Locate the cell with the specified text and output its (X, Y) center coordinate. 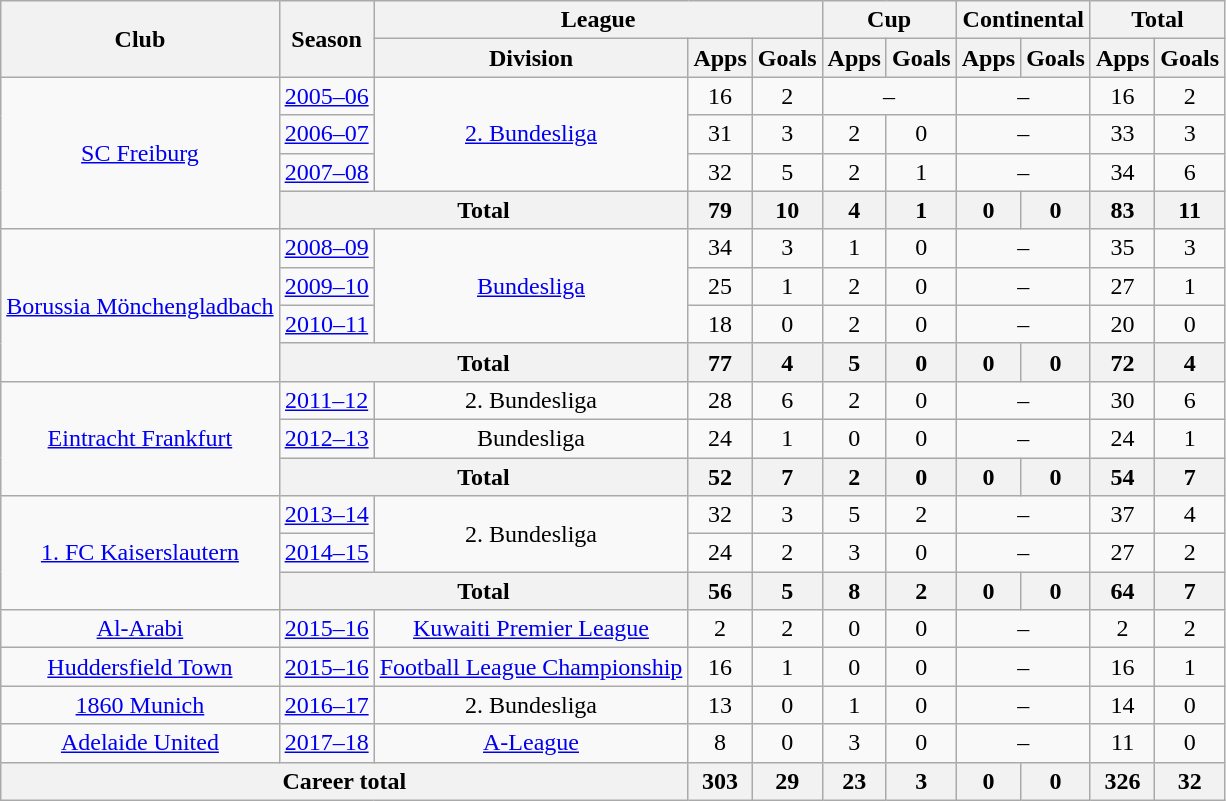
Career total (344, 781)
2008–09 (326, 248)
56 (720, 591)
77 (720, 362)
2017–18 (326, 743)
2010–11 (326, 324)
Cup (889, 20)
25 (720, 286)
Continental (1023, 20)
33 (1122, 134)
326 (1122, 781)
14 (1122, 705)
2013–14 (326, 515)
2014–15 (326, 553)
23 (854, 781)
2012–13 (326, 438)
29 (787, 781)
35 (1122, 248)
37 (1122, 515)
83 (1122, 210)
72 (1122, 362)
20 (1122, 324)
1. FC Kaiserslautern (140, 553)
2011–12 (326, 400)
303 (720, 781)
2016–17 (326, 705)
10 (787, 210)
Division (531, 58)
Adelaide United (140, 743)
2006–07 (326, 134)
Eintracht Frankfurt (140, 438)
2005–06 (326, 96)
28 (720, 400)
Huddersfield Town (140, 667)
Borussia Mönchengladbach (140, 305)
2009–10 (326, 286)
Al-Arabi (140, 629)
Kuwaiti Premier League (531, 629)
52 (720, 477)
18 (720, 324)
2007–08 (326, 172)
30 (1122, 400)
54 (1122, 477)
SC Freiburg (140, 153)
Season (326, 39)
League (598, 20)
31 (720, 134)
64 (1122, 591)
13 (720, 705)
A-League (531, 743)
79 (720, 210)
Football League Championship (531, 667)
1860 Munich (140, 705)
Club (140, 39)
